Search for the cell housing the specified text and yield its [x, y] center coordinate. 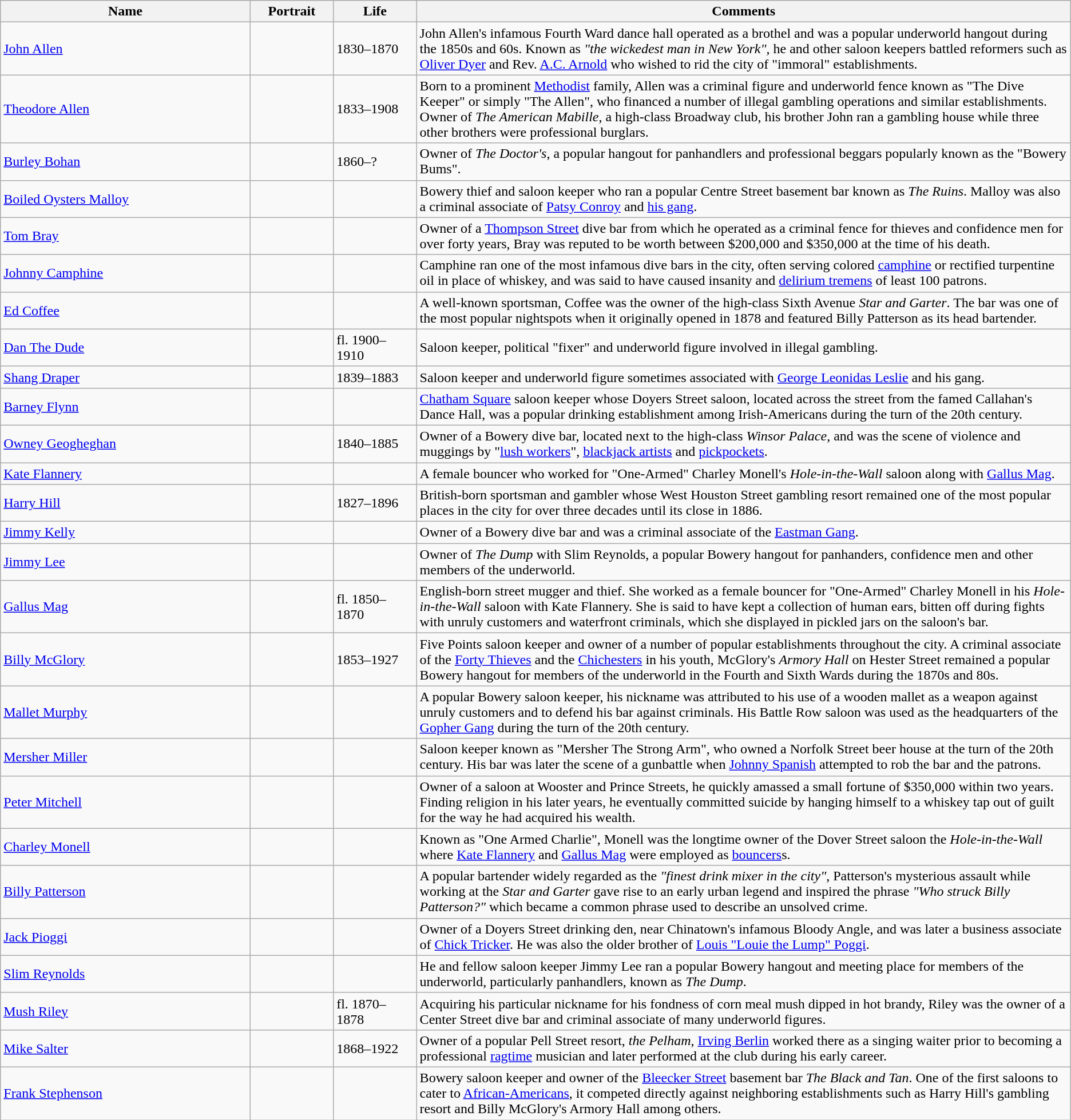
1827–1896 [375, 503]
Ed Coffee [125, 310]
Charley Monell [125, 847]
Boiled Oysters Malloy [125, 199]
Jimmy Kelly [125, 533]
John Allen [125, 49]
1853–1927 [375, 660]
Owner of The Dump with Slim Reynolds, a popular Bowery hangout for panhanders, confidence men and other members of the underworld. [744, 562]
1840–1885 [375, 444]
Harry Hill [125, 503]
Billy Patterson [125, 892]
1833–1908 [375, 109]
Kate Flannery [125, 473]
Peter Mitchell [125, 802]
Mersher Miller [125, 757]
Comments [744, 11]
Jack Pioggi [125, 937]
Saloon keeper, political "fixer" and underworld figure involved in illegal gambling. [744, 348]
Barney Flynn [125, 406]
Owney Geogheghan [125, 444]
1830–1870 [375, 49]
Theodore Allen [125, 109]
fl. 1850–1870 [375, 607]
Burley Bohan [125, 161]
Mush Riley [125, 1011]
Name [125, 11]
A female bouncer who worked for "One-Armed" Charley Monell's Hole-in-the-Wall saloon along with Gallus Mag. [744, 473]
Life [375, 11]
Billy McGlory [125, 660]
Slim Reynolds [125, 974]
Mallet Murphy [125, 712]
Johnny Camphine [125, 273]
1839–1883 [375, 377]
Tom Bray [125, 236]
Owner of a Bowery dive bar and was a criminal associate of the Eastman Gang. [744, 533]
Shang Draper [125, 377]
Owner of The Doctor's, a popular hangout for panhandlers and professional beggars popularly known as the "Bowery Bums". [744, 161]
Gallus Mag [125, 607]
Mike Salter [125, 1048]
Frank Stephenson [125, 1093]
fl. 1870–1878 [375, 1011]
Portrait [292, 11]
Saloon keeper and underworld figure sometimes associated with George Leonidas Leslie and his gang. [744, 377]
Jimmy Lee [125, 562]
Dan The Dude [125, 348]
1860–? [375, 161]
fl. 1900–1910 [375, 348]
1868–1922 [375, 1048]
